Search for the cell housing the specified text and yield its [X, Y] center coordinate. 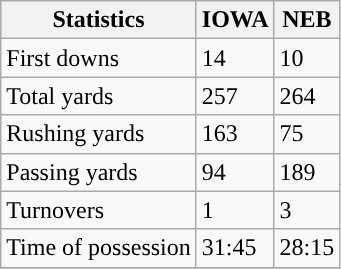
264 [307, 96]
NEB [307, 20]
IOWA [235, 20]
1 [235, 210]
Total yards [99, 96]
Turnovers [99, 210]
94 [235, 172]
163 [235, 134]
31:45 [235, 248]
10 [307, 58]
Time of possession [99, 248]
Passing yards [99, 172]
75 [307, 134]
Statistics [99, 20]
189 [307, 172]
3 [307, 210]
257 [235, 96]
14 [235, 58]
Rushing yards [99, 134]
28:15 [307, 248]
First downs [99, 58]
